Pinpoint the cell where the given text exists, returning its [X, Y] midpoint coordinate. 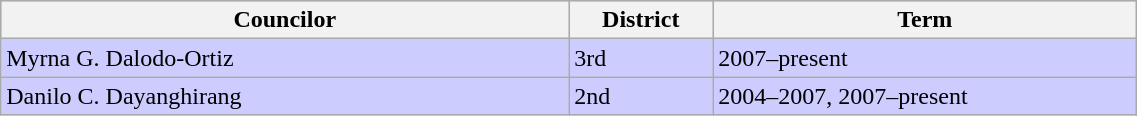
Myrna G. Dalodo-Ortiz [285, 58]
District [641, 20]
Councilor [285, 20]
2004–2007, 2007–present [925, 96]
3rd [641, 58]
Danilo C. Dayanghirang [285, 96]
Term [925, 20]
2nd [641, 96]
2007–present [925, 58]
